Output the [X, Y] coordinate of the center of the cell containing the given text.  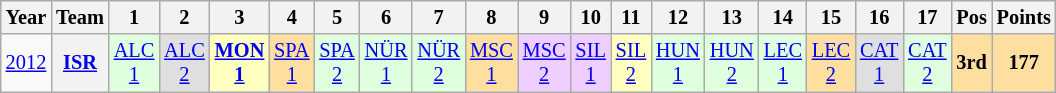
NÜR1 [386, 63]
5 [336, 17]
Team [80, 17]
MON1 [240, 63]
1 [134, 17]
14 [783, 17]
Pos [971, 17]
12 [678, 17]
ALC1 [134, 63]
CAT2 [927, 63]
4 [292, 17]
15 [831, 17]
7 [438, 17]
SIL2 [631, 63]
2012 [26, 63]
11 [631, 17]
ALC2 [184, 63]
17 [927, 17]
SPA2 [336, 63]
9 [544, 17]
177 [1024, 63]
8 [492, 17]
Points [1024, 17]
NÜR2 [438, 63]
13 [732, 17]
SPA1 [292, 63]
Year [26, 17]
MSC2 [544, 63]
HUN2 [732, 63]
HUN1 [678, 63]
ISR [80, 63]
LEC1 [783, 63]
SIL1 [591, 63]
3 [240, 17]
3rd [971, 63]
LEC2 [831, 63]
16 [879, 17]
MSC1 [492, 63]
10 [591, 17]
2 [184, 17]
6 [386, 17]
CAT1 [879, 63]
